Output the (X, Y) coordinate of the center of the cell containing the given text.  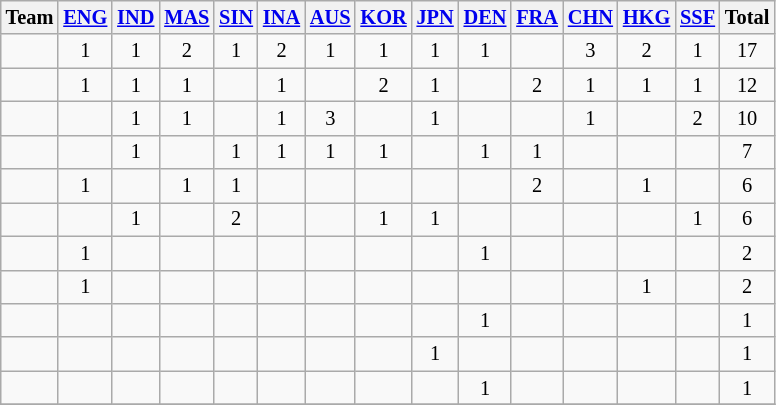
Team (30, 17)
INA (282, 17)
12 (747, 85)
MAS (186, 17)
AUS (330, 17)
SSF (698, 17)
KOR (383, 17)
CHN (590, 17)
17 (747, 51)
ENG (85, 17)
JPN (436, 17)
FRA (537, 17)
7 (747, 152)
IND (136, 17)
HKG (646, 17)
SIN (236, 17)
10 (747, 118)
DEN (486, 17)
Total (747, 17)
